Provide the (X, Y) coordinate of the cell's center where the given text is located.  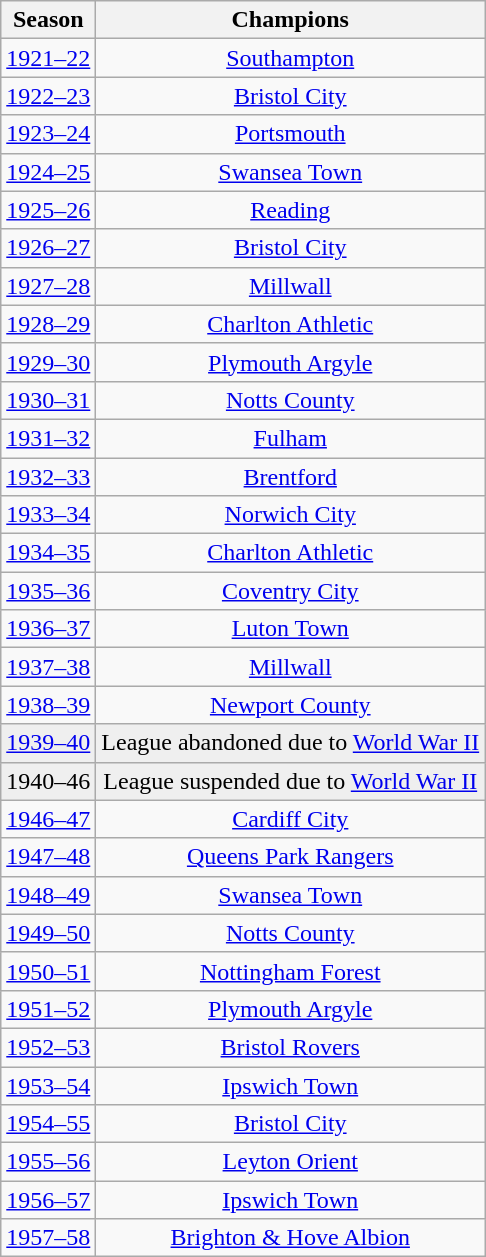
1934–35 (48, 553)
Coventry City (290, 591)
1936–37 (48, 629)
Fulham (290, 438)
1947–48 (48, 857)
1937–38 (48, 667)
1927–28 (48, 286)
Brentford (290, 477)
1953–54 (48, 1085)
Portsmouth (290, 134)
1926–27 (48, 248)
Queens Park Rangers (290, 857)
1931–32 (48, 438)
1940–46 (48, 781)
Newport County (290, 705)
Southampton (290, 58)
1939–40 (48, 743)
1935–36 (48, 591)
1955–56 (48, 1162)
1933–34 (48, 515)
1954–55 (48, 1124)
1930–31 (48, 400)
1928–29 (48, 324)
1929–30 (48, 362)
Luton Town (290, 629)
Norwich City (290, 515)
Reading (290, 210)
Bristol Rovers (290, 1047)
1952–53 (48, 1047)
Leyton Orient (290, 1162)
1949–50 (48, 933)
1948–49 (48, 895)
Champions (290, 20)
1938–39 (48, 705)
Cardiff City (290, 819)
Nottingham Forest (290, 971)
1925–26 (48, 210)
League suspended due to World War II (290, 781)
1950–51 (48, 971)
1956–57 (48, 1200)
1957–58 (48, 1238)
1924–25 (48, 172)
Season (48, 20)
1932–33 (48, 477)
League abandoned due to World War II (290, 743)
Brighton & Hove Albion (290, 1238)
1921–22 (48, 58)
1951–52 (48, 1009)
1946–47 (48, 819)
1923–24 (48, 134)
1922–23 (48, 96)
